Find where the given text appears and provide that cell's center as [x, y] coordinate. 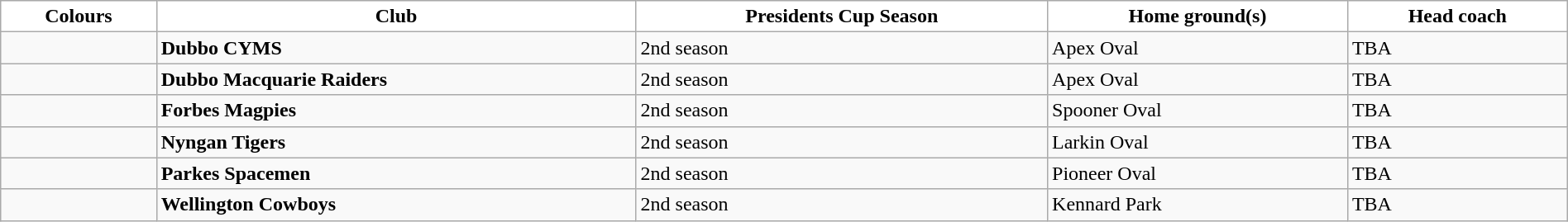
Home ground(s) [1198, 17]
Kennard Park [1198, 205]
Colours [79, 17]
Club [396, 17]
Larkin Oval [1198, 142]
Nyngan Tigers [396, 142]
Parkes Spacemen [396, 173]
Head coach [1457, 17]
Spooner Oval [1198, 111]
Forbes Magpies [396, 111]
Presidents Cup Season [842, 17]
Wellington Cowboys [396, 205]
Dubbo Macquarie Raiders [396, 79]
Dubbo CYMS [396, 48]
Pioneer Oval [1198, 173]
